Capture the cell that displays the provided text and extract its (x, y) central coordinate. 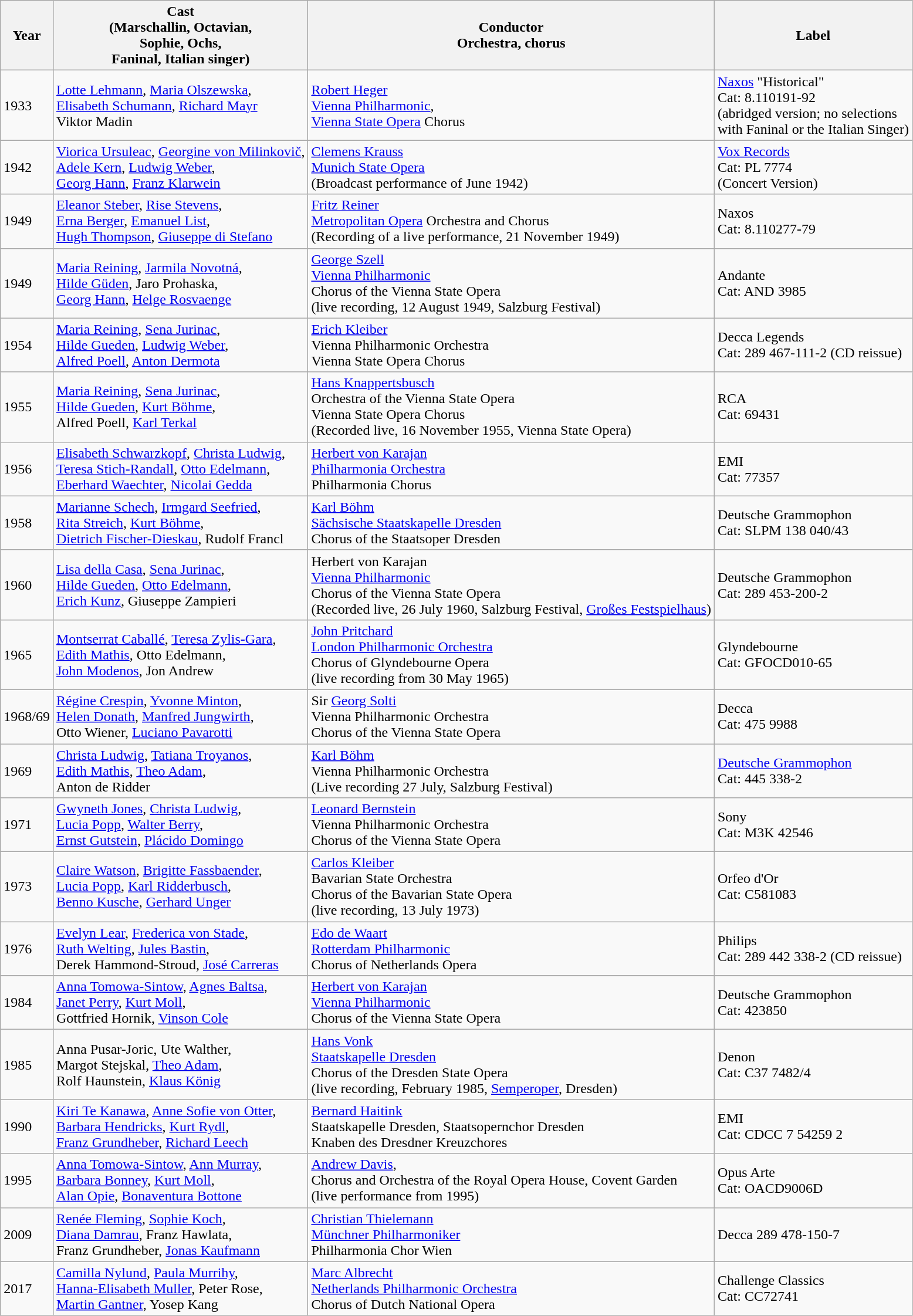
Cast(Marschallin, Octavian,Sophie, Ochs,Faninal, Italian singer) (180, 35)
Vox RecordsCat: PL 7774(Concert Version) (813, 167)
Lisa della Casa, Sena Jurinac,Hilde Gueden, Otto Edelmann,Erich Kunz, Giuseppe Zampieri (180, 584)
2009 (27, 1234)
Montserrat Caballé, Teresa Zylis-Gara,Edith Mathis, Otto Edelmann,John Modenos, Jon Andrew (180, 655)
Herbert von KarajanVienna PhilharmonicChorus of the Vienna State Opera (512, 1003)
Marc AlbrechtNetherlands Philharmonic OrchestraChorus of Dutch National Opera (512, 1288)
ConductorOrchestra, chorus (512, 35)
1990 (27, 1126)
1971 (27, 825)
Opus ArteCat: OACD9006D (813, 1180)
2017 (27, 1288)
1965 (27, 655)
Decca LegendsCat: 289 467-111-2 (CD reissue) (813, 345)
1969 (27, 771)
Challenge ClassicsCat: CC72741 (813, 1288)
PhilipsCat: 289 442 338-2 (CD reissue) (813, 949)
Elisabeth Schwarzkopf, Christa Ludwig,Teresa Stich-Randall, Otto Edelmann,Eberhard Waechter, Nicolai Gedda (180, 469)
1984 (27, 1003)
Deutsche GrammophonCat: SLPM 138 040/43 (813, 523)
Eleanor Steber, Rise Stevens,Erna Berger, Emanuel List,Hugh Thompson, Giuseppe di Stefano (180, 221)
Anna Tomowa-Sintow, Agnes Baltsa,Janet Perry, Kurt Moll,Gottfried Hornik, Vinson Cole (180, 1003)
Label (813, 35)
Bernard HaitinkStaatskapelle Dresden, Staatsopernchor DresdenKnaben des Dresdner Kreuzchores (512, 1126)
NaxosCat: 8.110277-79 (813, 221)
Viorica Ursuleac, Georgine von Milinkovič,Adele Kern, Ludwig Weber,Georg Hann, Franz Klarwein (180, 167)
Orfeo d'OrCat: C581083 (813, 887)
Karl BöhmVienna Philharmonic Orchestra(Live recording 27 July, Salzburg Festival) (512, 771)
John PritchardLondon Philharmonic OrchestraChorus of Glyndebourne Opera(live recording from 30 May 1965) (512, 655)
1968/69 (27, 716)
1995 (27, 1180)
1942 (27, 167)
Kiri Te Kanawa, Anne Sofie von Otter,Barbara Hendricks, Kurt Rydl,Franz Grundheber, Richard Leech (180, 1126)
1955 (27, 407)
Edo de WaartRotterdam PhilharmonicChorus of Netherlands Opera (512, 949)
Christa Ludwig, Tatiana Troyanos,Edith Mathis, Theo Adam,Anton de Ridder (180, 771)
Herbert von KarajanVienna PhilharmonicChorus of the Vienna State Opera(Recorded live, 26 July 1960, Salzburg Festival, Großes Festspielhaus) (512, 584)
Sir Georg SoltiVienna Philharmonic OrchestraChorus of the Vienna State Opera (512, 716)
1958 (27, 523)
1960 (27, 584)
DeccaCat: 475 9988 (813, 716)
Gwyneth Jones, Christa Ludwig,Lucia Popp, Walter Berry,Ernst Gutstein, Plácido Domingo (180, 825)
Leonard BernsteinVienna Philharmonic OrchestraChorus of the Vienna State Opera (512, 825)
George SzellVienna PhilharmonicChorus of the Vienna State Opera(live recording, 12 August 1949, Salzburg Festival) (512, 283)
Decca 289 478-150-7 (813, 1234)
Erich KleiberVienna Philharmonic OrchestraVienna State Opera Chorus (512, 345)
Hans Knappertsbusch Orchestra of the Vienna State OperaVienna State Opera Chorus(Recorded live, 16 November 1955, Vienna State Opera) (512, 407)
Camilla Nylund, Paula Murrihy,Hanna-Elisabeth Muller, Peter Rose,Martin Gantner, Yosep Kang (180, 1288)
Glyndebourne Cat: GFOCD010-65 (813, 655)
Deutsche GrammophonCat: 423850 (813, 1003)
RCACat: 69431 (813, 407)
EMICat: 77357 (813, 469)
Robert HegerVienna Philharmonic, Vienna State Opera Chorus (512, 106)
Maria Reining, Sena Jurinac,Hilde Gueden, Kurt Böhme,Alfred Poell, Karl Terkal (180, 407)
Marianne Schech, Irmgard Seefried,Rita Streich, Kurt Böhme,Dietrich Fischer-Dieskau, Rudolf Francl (180, 523)
EMICat: CDCC 7 54259 2 (813, 1126)
DenonCat: C37 7482/4 (813, 1064)
Anna Pusar-Joric, Ute Walther,Margot Stejskal, Theo Adam,Rolf Haunstein, Klaus König (180, 1064)
Deutsche GrammophonCat: 289 453-200-2 (813, 584)
Christian ThielemannMünchner PhilharmonikerPhilharmonia Chor Wien (512, 1234)
Andrew Davis,Chorus and Orchestra of the Royal Opera House, Covent Garden(live performance from 1995) (512, 1180)
Deutsche GrammophonCat: 445 338-2 (813, 771)
Herbert von KarajanPhilharmonia OrchestraPhilharmonia Chorus (512, 469)
Lotte Lehmann, Maria Olszewska,Elisabeth Schumann, Richard MayrViktor Madin (180, 106)
Fritz ReinerMetropolitan Opera Orchestra and Chorus(Recording of a live performance, 21 November 1949) (512, 221)
Andante Cat: AND 3985 (813, 283)
Maria Reining, Jarmila Novotná,Hilde Güden, Jaro Prohaska,Georg Hann, Helge Rosvaenge (180, 283)
Hans VonkStaatskapelle DresdenChorus of the Dresden State Opera(live recording, February 1985, Semperoper, Dresden) (512, 1064)
Karl Böhm Sächsische Staatskapelle DresdenChorus of the Staatsoper Dresden (512, 523)
Maria Reining, Sena Jurinac,Hilde Gueden, Ludwig Weber,Alfred Poell, Anton Dermota (180, 345)
Year (27, 35)
1985 (27, 1064)
Naxos "Historical"Cat: 8.110191-92(abridged version; no selectionswith Faninal or the Italian Singer) (813, 106)
Clemens KraussMunich State Opera(Broadcast performance of June 1942) (512, 167)
Claire Watson, Brigitte Fassbaender,Lucia Popp, Karl Ridderbusch,Benno Kusche, Gerhard Unger (180, 887)
1933 (27, 106)
1954 (27, 345)
Renée Fleming, Sophie Koch,Diana Damrau, Franz Hawlata,Franz Grundheber, Jonas Kaufmann (180, 1234)
1973 (27, 887)
1976 (27, 949)
Anna Tomowa-Sintow, Ann Murray,Barbara Bonney, Kurt Moll,Alan Opie, Bonaventura Bottone (180, 1180)
Evelyn Lear, Frederica von Stade,Ruth Welting, Jules Bastin,Derek Hammond-Stroud, José Carreras (180, 949)
SonyCat: M3K 42546 (813, 825)
1956 (27, 469)
Carlos KleiberBavarian State OrchestraChorus of the Bavarian State Opera(live recording, 13 July 1973) (512, 887)
Régine Crespin, Yvonne Minton,Helen Donath, Manfred Jungwirth,Otto Wiener, Luciano Pavarotti (180, 716)
